Scan for the cell matching the given text and deliver its [X, Y] coordinate at center. 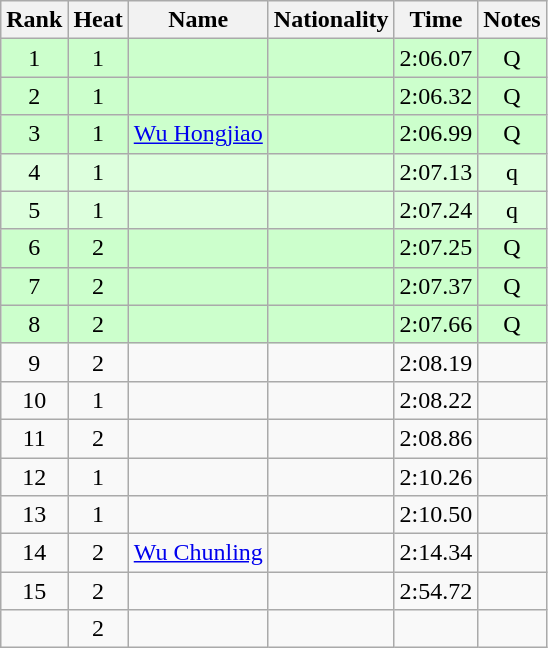
Notes [512, 20]
2:07.25 [436, 248]
2:07.66 [436, 324]
2:06.07 [436, 58]
Heat [98, 20]
2:07.24 [436, 210]
2:07.37 [436, 286]
Time [436, 20]
2:06.32 [436, 96]
Rank [34, 20]
2:06.99 [436, 134]
7 [34, 286]
13 [34, 515]
3 [34, 134]
5 [34, 210]
15 [34, 591]
12 [34, 477]
Nationality [331, 20]
Wu Hongjiao [198, 134]
2:10.26 [436, 477]
11 [34, 438]
Wu Chunling [198, 553]
2:08.86 [436, 438]
2:10.50 [436, 515]
4 [34, 172]
6 [34, 248]
14 [34, 553]
8 [34, 324]
2:07.13 [436, 172]
2:08.22 [436, 400]
9 [34, 362]
2:54.72 [436, 591]
2:08.19 [436, 362]
2:14.34 [436, 553]
Name [198, 20]
10 [34, 400]
